Determine the [x, y] coordinate at the center of the cell enclosing the given text.  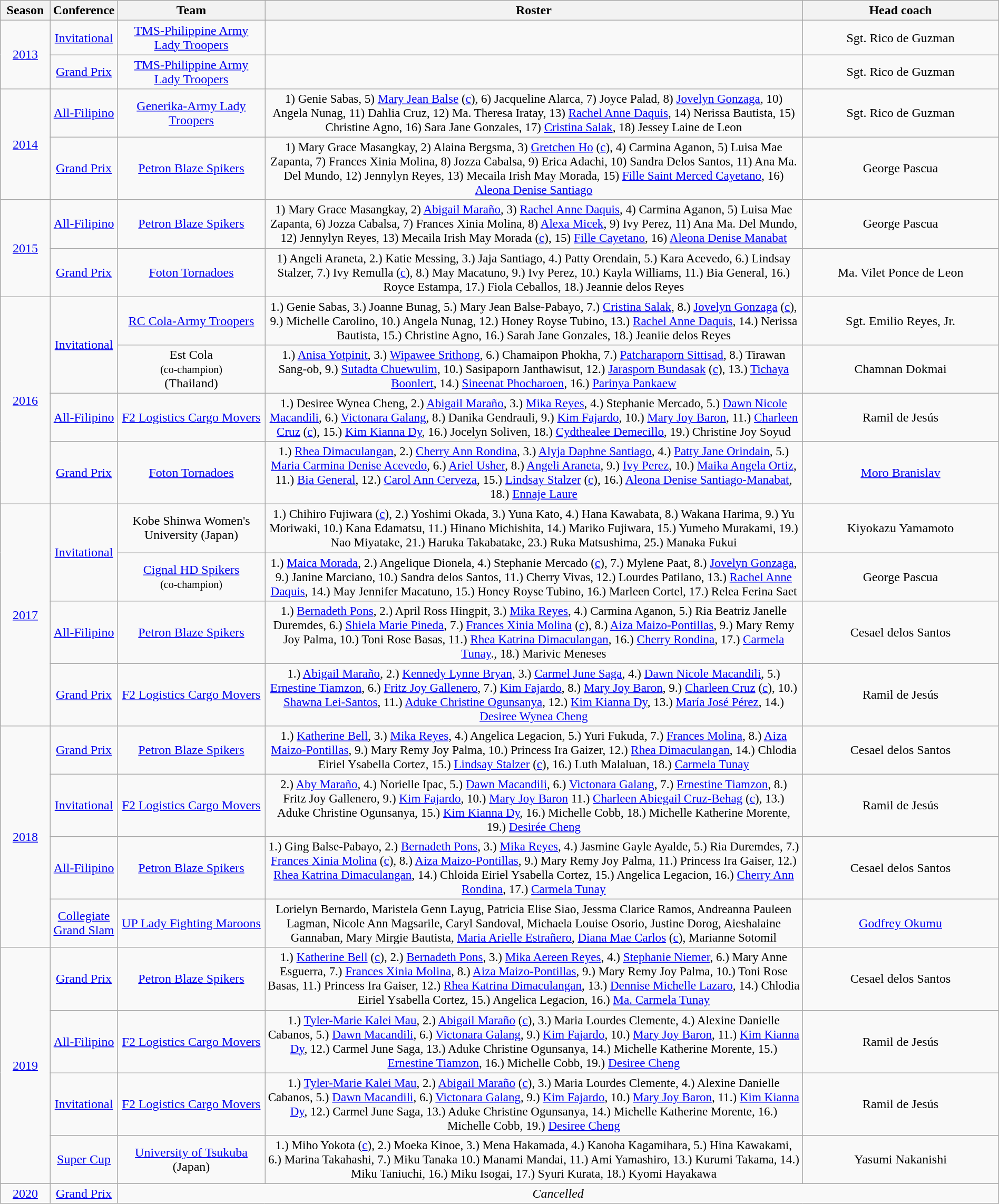
UP Lady Fighting Maroons [191, 924]
2013 [25, 55]
Collegiate Grand Slam [84, 924]
2018 [25, 837]
Est Cola(co-champion) (Thailand) [191, 369]
Sgt. Emilio Reyes, Jr. [900, 321]
Yasumi Nakanishi [900, 1159]
Cancelled [558, 1193]
Kobe Shinwa Women's University (Japan) [191, 528]
Chamnan Dokmai [900, 369]
University of Tsukuba(Japan) [191, 1159]
Roster [534, 11]
Head coach [900, 11]
2020 [25, 1193]
Moro Branislav [900, 473]
Generika-Army Lady Troopers [191, 113]
2014 [25, 144]
Ma. Vilet Ponce de Leon [900, 272]
2016 [25, 400]
Team [191, 11]
Cignal HD Spikers(co-champion) [191, 576]
Super Cup [84, 1159]
Godfrey Okumu [900, 924]
2017 [25, 615]
Conference [84, 11]
2015 [25, 248]
Kiyokazu Yamamoto [900, 528]
RC Cola-Army Troopers [191, 321]
Season [25, 11]
2019 [25, 1065]
